Search for the cell housing the specified text and yield its (X, Y) center coordinate. 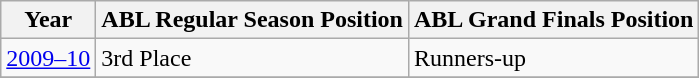
Runners-up (553, 58)
Year (48, 20)
ABL Regular Season Position (252, 20)
3rd Place (252, 58)
2009–10 (48, 58)
ABL Grand Finals Position (553, 20)
